Extract the (X, Y) coordinate from the center of the cell holding the provided text.  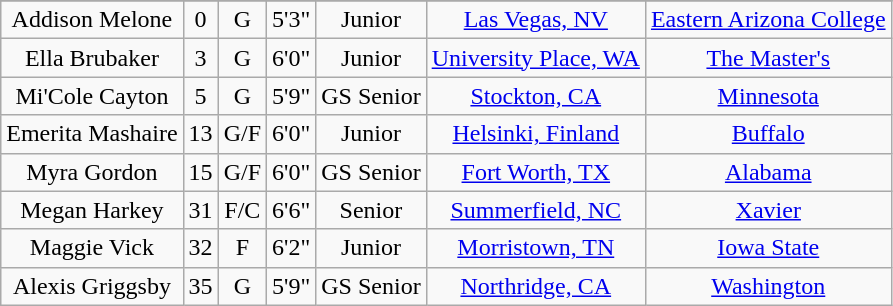
The Master's (768, 58)
6'2" (292, 248)
Minnesota (768, 96)
Alexis Griggsby (92, 286)
Senior (371, 210)
5 (200, 96)
Morristown, TN (536, 248)
Northridge, CA (536, 286)
Mi'Cole Cayton (92, 96)
5'3" (292, 20)
6'6" (292, 210)
32 (200, 248)
Ella Brubaker (92, 58)
Iowa State (768, 248)
15 (200, 172)
F (242, 248)
F/C (242, 210)
Fort Worth, TX (536, 172)
Eastern Arizona College (768, 20)
Megan Harkey (92, 210)
0 (200, 20)
Buffalo (768, 134)
35 (200, 286)
Alabama (768, 172)
Myra Gordon (92, 172)
University Place, WA (536, 58)
3 (200, 58)
Xavier (768, 210)
Stockton, CA (536, 96)
Maggie Vick (92, 248)
Washington (768, 286)
Helsinki, Finland (536, 134)
Emerita Mashaire (92, 134)
13 (200, 134)
Las Vegas, NV (536, 20)
Summerfield, NC (536, 210)
31 (200, 210)
Addison Melone (92, 20)
